From the cell containing the given text, extract its center point as (x, y) coordinate. 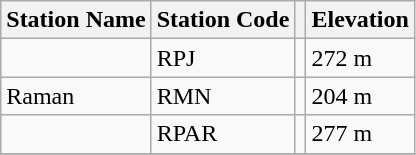
RPJ (223, 58)
Station Name (76, 20)
Elevation (360, 20)
204 m (360, 96)
RMN (223, 96)
272 m (360, 58)
Station Code (223, 20)
RPAR (223, 134)
277 m (360, 134)
Raman (76, 96)
